For the text-containing cell, return its midpoint in [X, Y] coordinate format. 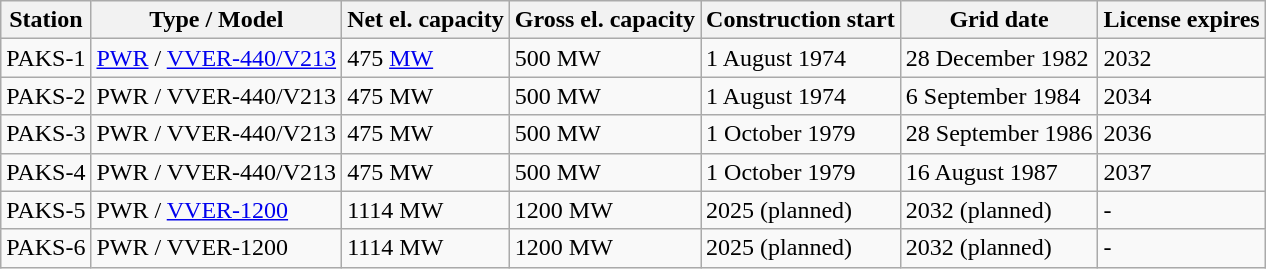
Construction start [801, 20]
28 September 1986 [999, 134]
PAKS-4 [46, 172]
PAKS-1 [46, 58]
Type / Model [216, 20]
6 September 1984 [999, 96]
2034 [1182, 96]
2036 [1182, 134]
License expires [1182, 20]
Net el. capacity [426, 20]
Station [46, 20]
PAKS-5 [46, 210]
2037 [1182, 172]
PAKS-6 [46, 248]
28 December 1982 [999, 58]
Grid date [999, 20]
PAKS-2 [46, 96]
Gross el. capacity [604, 20]
2032 [1182, 58]
PAKS-3 [46, 134]
16 August 1987 [999, 172]
